Scan for the cell matching the given text and deliver its (X, Y) coordinate at center. 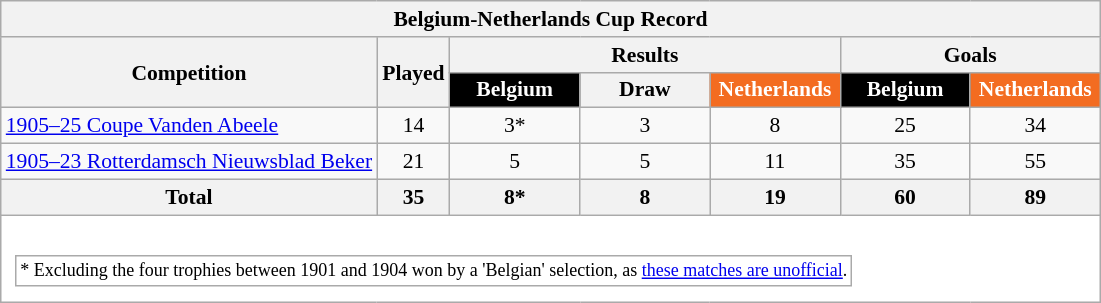
3* (515, 126)
Total (189, 197)
Draw (645, 90)
Belgium-Netherlands Cup Record (551, 19)
3 (645, 126)
89 (1035, 197)
21 (413, 162)
8* (515, 197)
55 (1035, 162)
60 (905, 197)
Played (413, 72)
Results (645, 55)
1905–25 Coupe Vanden Abeele (189, 126)
25 (905, 126)
11 (775, 162)
1905–23 Rotterdamsch Nieuwsblad Beker (189, 162)
14 (413, 126)
Competition (189, 72)
Goals (970, 55)
19 (775, 197)
34 (1035, 126)
